Capture the cell that displays the provided text and extract its (X, Y) central coordinate. 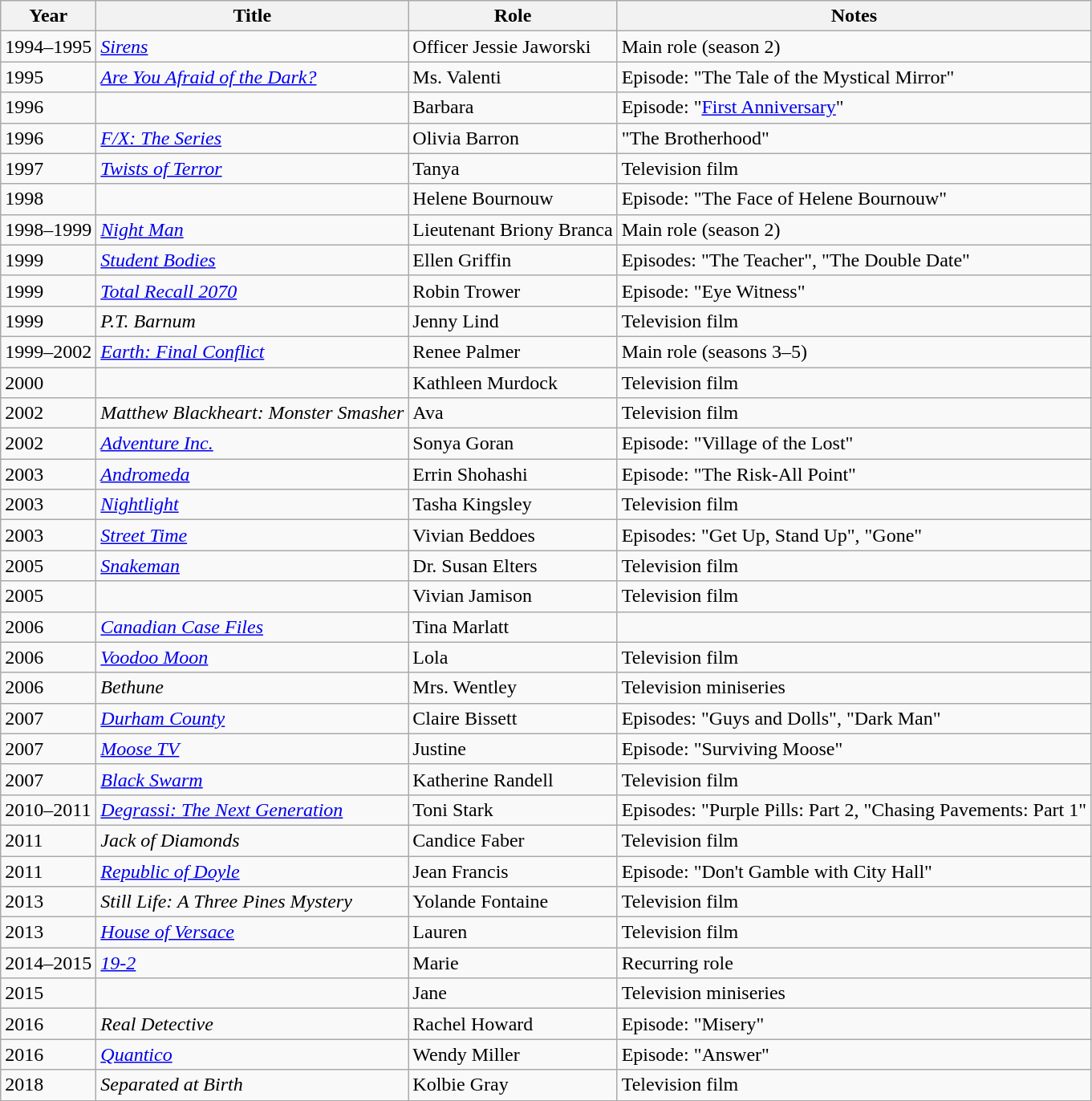
Renee Palmer (513, 351)
Voodoo Moon (252, 657)
Main role (seasons 3–5) (854, 351)
House of Versace (252, 932)
2014–2015 (48, 963)
Episode: "Answer" (854, 1054)
Vivian Jamison (513, 596)
Year (48, 16)
Officer Jessie Jaworski (513, 47)
Rachel Howard (513, 1024)
2015 (48, 993)
Jenny Lind (513, 321)
Mrs. Wentley (513, 688)
Helene Bournouw (513, 199)
Claire Bissett (513, 718)
Episode: "Misery" (854, 1024)
"The Brotherhood" (854, 138)
Notes (854, 16)
Tina Marlatt (513, 627)
Nightlight (252, 505)
Role (513, 16)
Snakeman (252, 566)
1994–1995 (48, 47)
Jack of Diamonds (252, 840)
Robin Trower (513, 290)
Andromeda (252, 474)
Barbara (513, 108)
Dr. Susan Elters (513, 566)
Still Life: A Three Pines Mystery (252, 902)
Are You Afraid of the Dark? (252, 77)
Night Man (252, 230)
Wendy Miller (513, 1054)
Episode: "First Anniversary" (854, 108)
Separated at Birth (252, 1085)
Durham County (252, 718)
Episode: "Surviving Moose" (854, 749)
Tasha Kingsley (513, 505)
19-2 (252, 963)
1999–2002 (48, 351)
Canadian Case Files (252, 627)
Vivian Beddoes (513, 535)
Episode: "Village of the Lost" (854, 444)
Episodes: "Get Up, Stand Up", "Gone" (854, 535)
Bethune (252, 688)
Twists of Terror (252, 169)
Olivia Barron (513, 138)
Jane (513, 993)
Lola (513, 657)
Kathleen Murdock (513, 383)
Episode: "Don't Gamble with City Hall" (854, 871)
P.T. Barnum (252, 321)
Marie (513, 963)
Sonya Goran (513, 444)
Degrassi: The Next Generation (252, 810)
Real Detective (252, 1024)
Tanya (513, 169)
Lieutenant Briony Branca (513, 230)
Episodes: "The Teacher", "The Double Date" (854, 260)
1998–1999 (48, 230)
Title (252, 16)
Ava (513, 413)
Ellen Griffin (513, 260)
Sirens (252, 47)
Quantico (252, 1054)
Episode: "The Tale of the Mystical Mirror" (854, 77)
Earth: Final Conflict (252, 351)
Errin Shohashi (513, 474)
2018 (48, 1085)
Candice Faber (513, 840)
Street Time (252, 535)
Episode: "Eye Witness" (854, 290)
Justine (513, 749)
Adventure Inc. (252, 444)
Republic of Doyle (252, 871)
1997 (48, 169)
Toni Stark (513, 810)
Yolande Fontaine (513, 902)
Kolbie Gray (513, 1085)
Katherine Randell (513, 779)
F/X: The Series (252, 138)
Matthew Blackheart: Monster Smasher (252, 413)
1998 (48, 199)
Episode: "The Face of Helene Bournouw" (854, 199)
Ms. Valenti (513, 77)
2010–2011 (48, 810)
2000 (48, 383)
Episode: "The Risk-All Point" (854, 474)
Lauren (513, 932)
Student Bodies (252, 260)
Recurring role (854, 963)
Total Recall 2070 (252, 290)
Episodes: "Purple Pills: Part 2, "Chasing Pavements: Part 1" (854, 810)
Moose TV (252, 749)
Jean Francis (513, 871)
Episodes: "Guys and Dolls", "Dark Man" (854, 718)
1995 (48, 77)
Black Swarm (252, 779)
